Identify which cell holds the provided text, then report its [x, y] central coordinate. 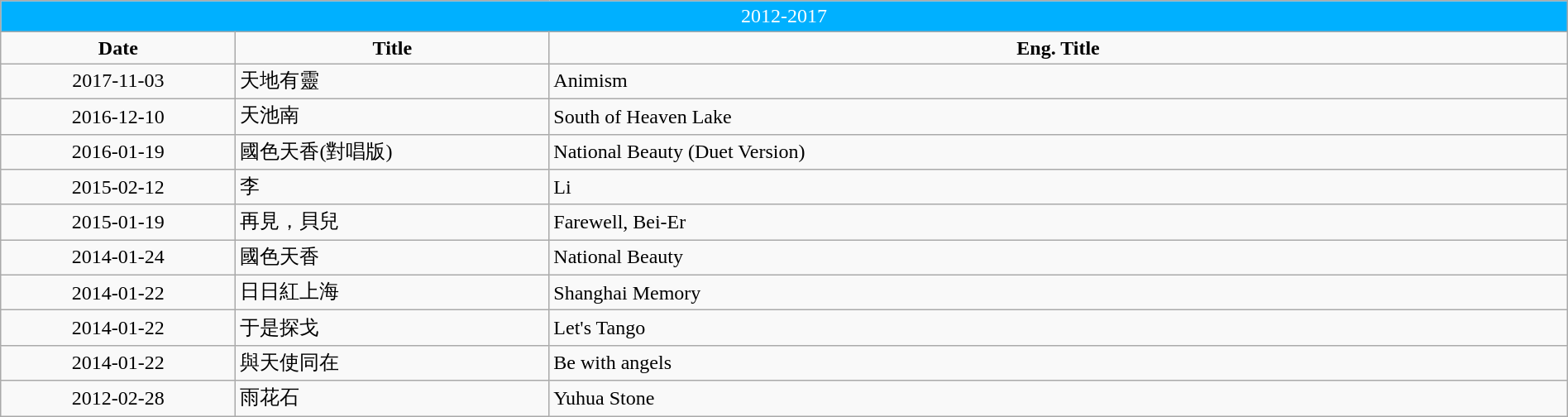
Shanghai Memory [1059, 293]
South of Heaven Lake [1059, 116]
天地有靈 [392, 81]
李 [392, 187]
Li [1059, 187]
日日紅上海 [392, 293]
2017-11-03 [118, 81]
2012-2017 [784, 17]
National Beauty (Duet Version) [1059, 152]
Animism [1059, 81]
國色天香 [392, 258]
Be with angels [1059, 362]
與天使同在 [392, 362]
Title [392, 48]
國色天香(對唱版) [392, 152]
2015-01-19 [118, 222]
Eng. Title [1059, 48]
2016-12-10 [118, 116]
雨花石 [392, 399]
2014-01-24 [118, 258]
于是探戈 [392, 328]
再見，貝兒 [392, 222]
天池南 [392, 116]
Let's Tango [1059, 328]
2012-02-28 [118, 399]
Date [118, 48]
Yuhua Stone [1059, 399]
Farewell, Bei-Er [1059, 222]
National Beauty [1059, 258]
2016-01-19 [118, 152]
2015-02-12 [118, 187]
